For the text-containing cell, return its midpoint in [x, y] coordinate format. 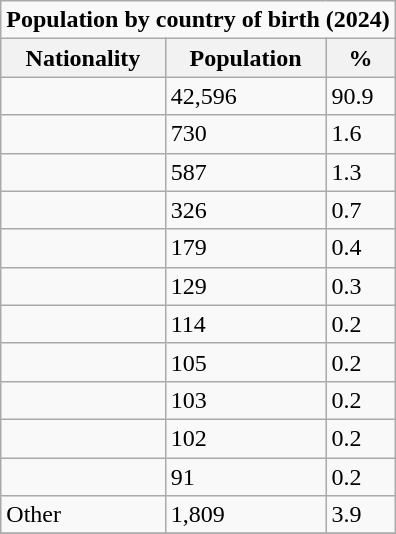
0.3 [360, 286]
Other [83, 515]
730 [246, 134]
90.9 [360, 96]
114 [246, 324]
0.4 [360, 248]
42,596 [246, 96]
1.3 [360, 172]
% [360, 58]
103 [246, 400]
0.7 [360, 210]
1,809 [246, 515]
105 [246, 362]
Nationality [83, 58]
91 [246, 477]
587 [246, 172]
Population by country of birth (2024) [198, 20]
1.6 [360, 134]
179 [246, 248]
326 [246, 210]
102 [246, 438]
3.9 [360, 515]
Population [246, 58]
129 [246, 286]
